Determine the [X, Y] coordinate at the center of the cell enclosing the given text.  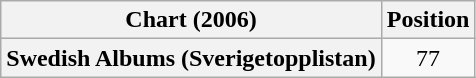
77 [428, 58]
Position [428, 20]
Chart (2006) [191, 20]
Swedish Albums (Sverigetopplistan) [191, 58]
